Locate the cell with the specified text and output its [X, Y] center coordinate. 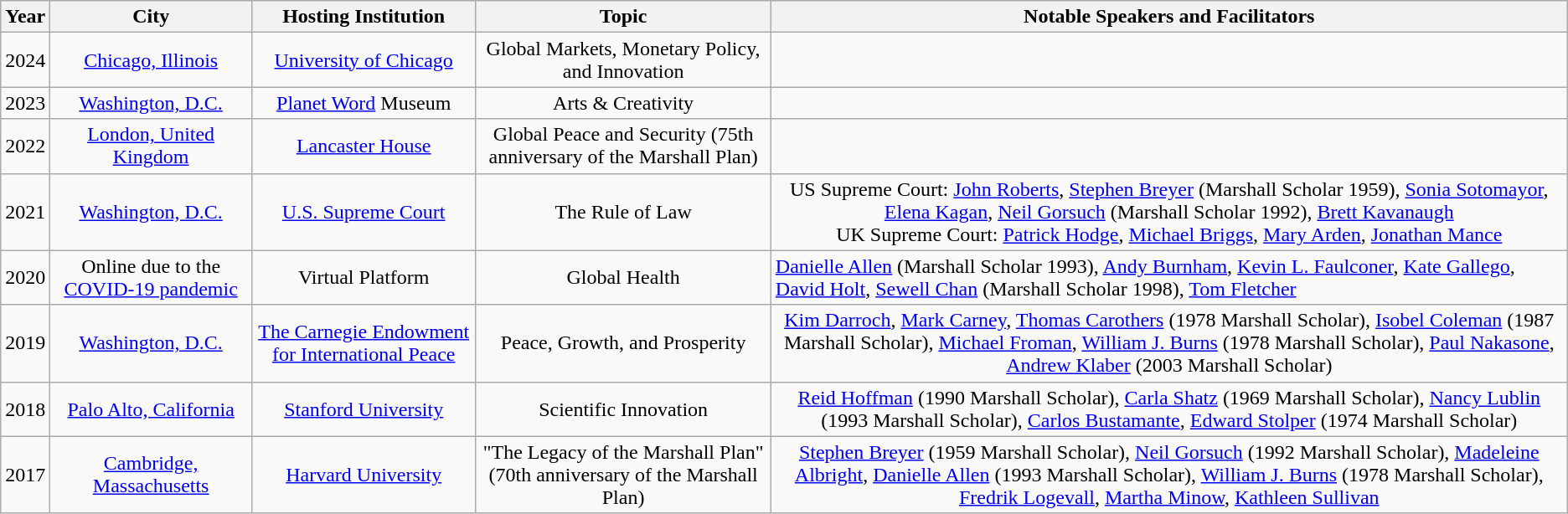
Notable Speakers and Facilitators [1169, 17]
2017 [25, 475]
Harvard University [364, 475]
Topic [623, 17]
Hosting Institution [364, 17]
2019 [25, 343]
2018 [25, 409]
Chicago, Illinois [151, 60]
2024 [25, 60]
Online due to the COVID-19 pandemic [151, 278]
Global Markets, Monetary Policy, and Innovation [623, 60]
Scientific Innovation [623, 409]
City [151, 17]
London, United Kingdom [151, 146]
Lancaster House [364, 146]
Virtual Platform [364, 278]
The Rule of Law [623, 212]
Global Health [623, 278]
University of Chicago [364, 60]
2022 [25, 146]
2020 [25, 278]
U.S. Supreme Court [364, 212]
Arts & Creativity [623, 103]
Cambridge, Massachusetts [151, 475]
The Carnegie Endowment for International Peace [364, 343]
Danielle Allen (Marshall Scholar 1993), Andy Burnham, Kevin L. Faulconer, Kate Gallego, David Holt, Sewell Chan (Marshall Scholar 1998), Tom Fletcher [1169, 278]
2021 [25, 212]
"The Legacy of the Marshall Plan" (70th anniversary of the Marshall Plan) [623, 475]
Stanford University [364, 409]
Global Peace and Security (75th anniversary of the Marshall Plan) [623, 146]
2023 [25, 103]
Palo Alto, California [151, 409]
Planet Word Museum [364, 103]
Peace, Growth, and Prosperity [623, 343]
Year [25, 17]
